Determine the (X, Y) coordinate at the center of the cell enclosing the given text.  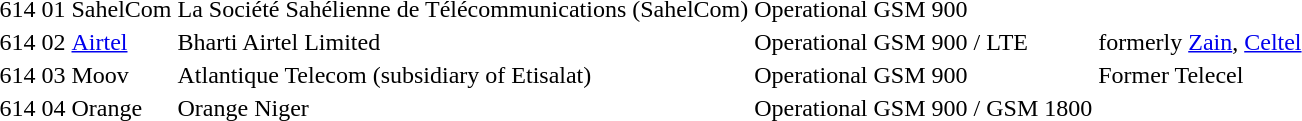
GSM 900 / LTE (983, 42)
Moov (122, 75)
Bharti Airtel Limited (463, 42)
Airtel (122, 42)
03 (54, 75)
Atlantique Telecom (subsidiary of Etisalat) (463, 75)
GSM 900 (983, 75)
02 (54, 42)
